Locate the cell with the specified text and output its (x, y) center coordinate. 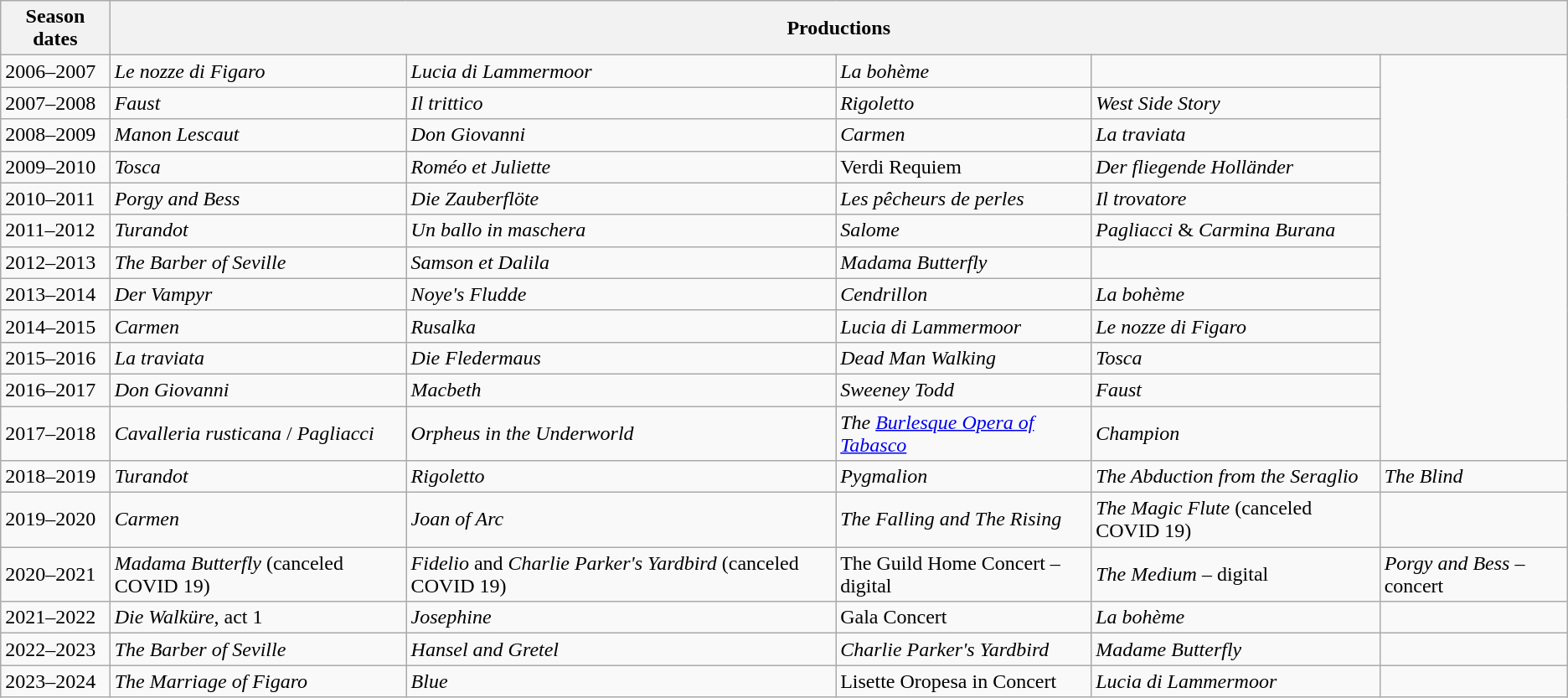
The Blind (1473, 477)
Die Fledermaus (622, 358)
2020–2021 (55, 575)
The Falling and The Rising (963, 520)
Cendrillon (963, 294)
The Marriage of Figaro (258, 681)
Lisette Oropesa in Concert (963, 681)
2008–2009 (55, 135)
Noye's Fludde (622, 294)
2009–2010 (55, 167)
Josephine (622, 618)
Porgy and Bess (258, 199)
Madama Butterfly (canceled COVID 19) (258, 575)
2022–2023 (55, 649)
2017–2018 (55, 432)
2015–2016 (55, 358)
2013–2014 (55, 294)
Il trovatore (1235, 199)
2019–2020 (55, 520)
Samson et Dalila (622, 262)
Pagliacci & Carmina Burana (1235, 230)
Der fliegende Holländer (1235, 167)
Joan of Arc (622, 520)
Champion (1235, 432)
Madame Butterfly (1235, 649)
2016–2017 (55, 390)
The Guild Home Concert – digital (963, 575)
Fidelio and Charlie Parker's Yardbird (canceled COVID 19) (622, 575)
Orpheus in the Underworld (622, 432)
Cavalleria rusticana / Pagliacci (258, 432)
The Abduction from the Seraglio (1235, 477)
Il trittico (622, 103)
Madama Butterfly (963, 262)
2023–2024 (55, 681)
2021–2022 (55, 618)
Der Vampyr (258, 294)
Salome (963, 230)
2014–2015 (55, 326)
2007–2008 (55, 103)
Sweeney Todd (963, 390)
Charlie Parker's Yardbird (963, 649)
Rusalka (622, 326)
Die Walküre, act 1 (258, 618)
Productions (838, 28)
Porgy and Bess – concert (1473, 575)
The Magic Flute (canceled COVID 19) (1235, 520)
Macbeth (622, 390)
The Burlesque Opera of Tabasco (963, 432)
2006–2007 (55, 71)
Gala Concert (963, 618)
2018–2019 (55, 477)
Verdi Requiem (963, 167)
2010–2011 (55, 199)
Un ballo in maschera (622, 230)
The Medium – digital (1235, 575)
Die Zauberflöte (622, 199)
Blue (622, 681)
Les pêcheurs de perles (963, 199)
2011–2012 (55, 230)
Pygmalion (963, 477)
Season dates (55, 28)
West Side Story (1235, 103)
2012–2013 (55, 262)
Roméo et Juliette (622, 167)
Hansel and Gretel (622, 649)
Manon Lescaut (258, 135)
Dead Man Walking (963, 358)
